Find where the given text appears and provide that cell's center as (x, y) coordinate. 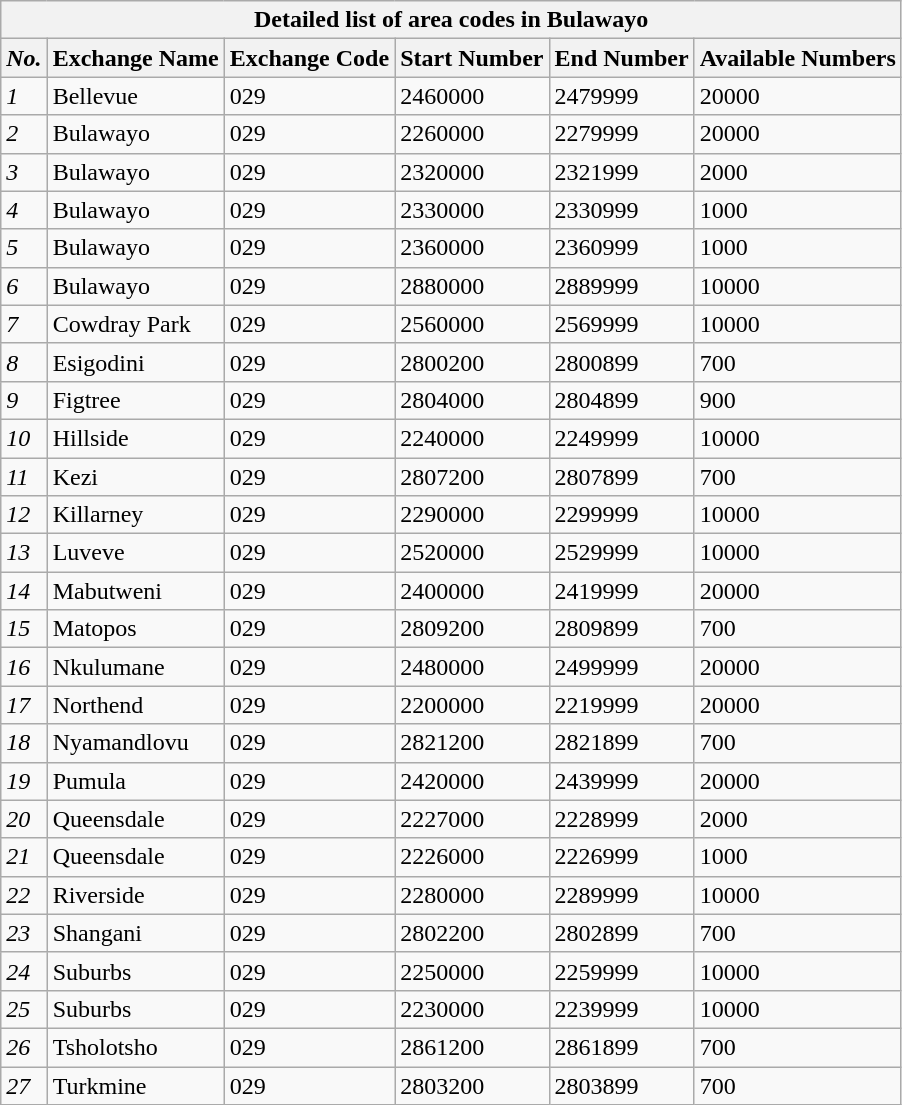
2290000 (472, 515)
2219999 (622, 705)
24 (24, 971)
6 (24, 286)
Kezi (136, 477)
Esigodini (136, 362)
2800899 (622, 362)
2400000 (472, 591)
Nkulumane (136, 667)
16 (24, 667)
Riverside (136, 895)
11 (24, 477)
2880000 (472, 286)
2804899 (622, 400)
2259999 (622, 971)
2802899 (622, 933)
Killarney (136, 515)
2 (24, 134)
Luveve (136, 553)
15 (24, 629)
3 (24, 172)
12 (24, 515)
Pumula (136, 781)
2861200 (472, 1047)
900 (798, 400)
2800200 (472, 362)
2809200 (472, 629)
7 (24, 324)
2226999 (622, 857)
2280000 (472, 895)
2803899 (622, 1085)
9 (24, 400)
22 (24, 895)
Exchange Name (136, 58)
2560000 (472, 324)
2226000 (472, 857)
Figtree (136, 400)
2804000 (472, 400)
2249999 (622, 438)
2260000 (472, 134)
2200000 (472, 705)
2889999 (622, 286)
14 (24, 591)
2240000 (472, 438)
Turkmine (136, 1085)
Detailed list of area codes in Bulawayo (452, 20)
2807200 (472, 477)
19 (24, 781)
2299999 (622, 515)
2239999 (622, 1009)
18 (24, 743)
2230000 (472, 1009)
2520000 (472, 553)
Nyamandlovu (136, 743)
2809899 (622, 629)
Available Numbers (798, 58)
Tsholotsho (136, 1047)
2479999 (622, 96)
2320000 (472, 172)
2360000 (472, 248)
2227000 (472, 819)
2821899 (622, 743)
No. (24, 58)
Shangani (136, 933)
2480000 (472, 667)
10 (24, 438)
2803200 (472, 1085)
Exchange Code (309, 58)
20 (24, 819)
5 (24, 248)
2289999 (622, 895)
17 (24, 705)
8 (24, 362)
23 (24, 933)
1 (24, 96)
2321999 (622, 172)
Matopos (136, 629)
4 (24, 210)
2460000 (472, 96)
2861899 (622, 1047)
2250000 (472, 971)
2821200 (472, 743)
27 (24, 1085)
2419999 (622, 591)
2228999 (622, 819)
2330999 (622, 210)
Start Number (472, 58)
2529999 (622, 553)
2499999 (622, 667)
2569999 (622, 324)
13 (24, 553)
2807899 (622, 477)
End Number (622, 58)
Cowdray Park (136, 324)
2279999 (622, 134)
2360999 (622, 248)
2420000 (472, 781)
21 (24, 857)
26 (24, 1047)
Mabutweni (136, 591)
Northend (136, 705)
Bellevue (136, 96)
25 (24, 1009)
2439999 (622, 781)
2802200 (472, 933)
2330000 (472, 210)
Hillside (136, 438)
